Determine the (x, y) coordinate at the center of the cell enclosing the given text.  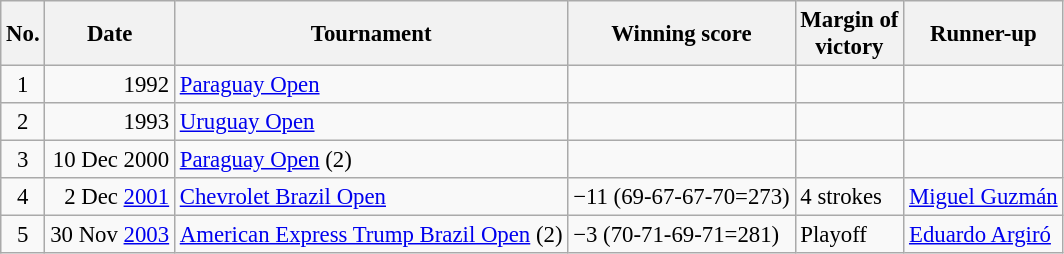
10 Dec 2000 (110, 160)
−3 (70-71-69-71=281) (682, 235)
Margin ofvictory (850, 34)
Miguel Guzmán (984, 197)
1 (23, 85)
Paraguay Open (370, 85)
3 (23, 160)
Chevrolet Brazil Open (370, 197)
−11 (69-67-67-70=273) (682, 197)
4 (23, 197)
Eduardo Argiró (984, 235)
Tournament (370, 34)
2 (23, 122)
American Express Trump Brazil Open (2) (370, 235)
Date (110, 34)
5 (23, 235)
2 Dec 2001 (110, 197)
No. (23, 34)
Winning score (682, 34)
Runner-up (984, 34)
1992 (110, 85)
1993 (110, 122)
4 strokes (850, 197)
Playoff (850, 235)
30 Nov 2003 (110, 235)
Paraguay Open (2) (370, 160)
Uruguay Open (370, 122)
